Detect which cell encompasses the target text, then output its (X, Y) center coordinate. 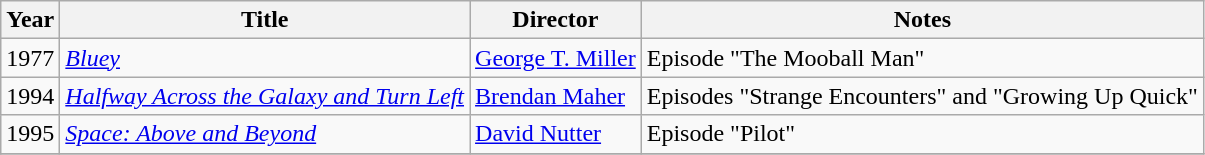
David Nutter (556, 134)
Halfway Across the Galaxy and Turn Left (265, 96)
Episode "The Mooball Man" (922, 58)
Director (556, 20)
Notes (922, 20)
Title (265, 20)
Year (30, 20)
Space: Above and Beyond (265, 134)
Episode "Pilot" (922, 134)
Episodes "Strange Encounters" and "Growing Up Quick" (922, 96)
1995 (30, 134)
1977 (30, 58)
Brendan Maher (556, 96)
George T. Miller (556, 58)
1994 (30, 96)
Bluey (265, 58)
